Provide the (x, y) coordinate of the cell's center where the given text is located.  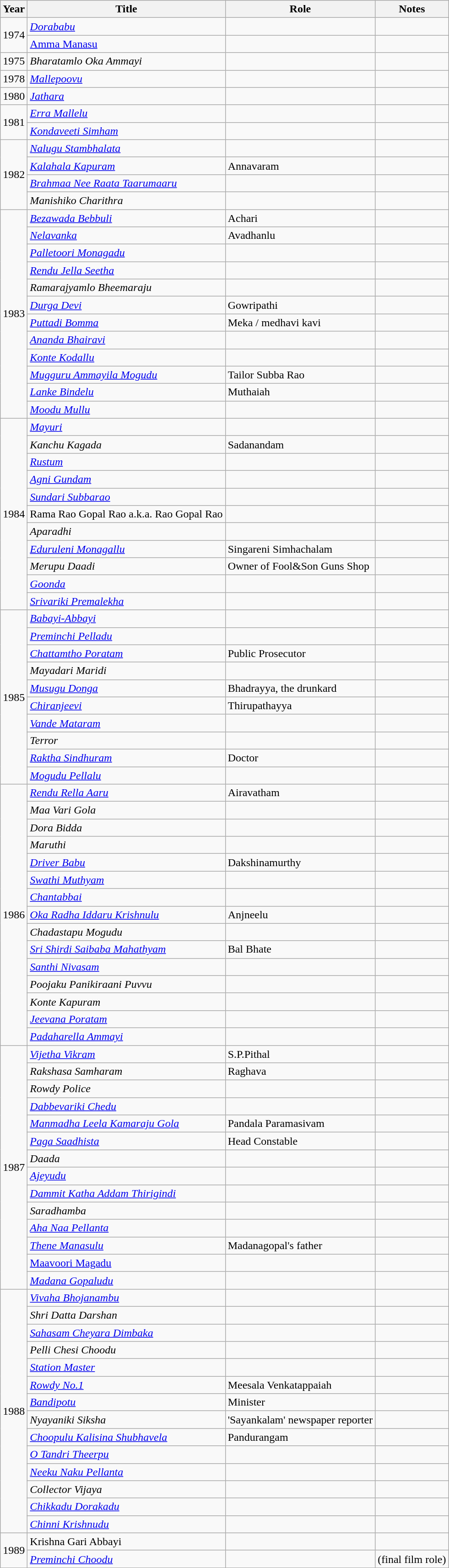
Terror (126, 740)
Jeevana Poratam (126, 1019)
Maavoori Magadu (126, 1263)
1989 (14, 1550)
Merupu Daadi (126, 566)
Kanchu Kagada (126, 444)
Daada (126, 1158)
Meesala Venkatappaiah (300, 1385)
Sundari Subbarao (126, 496)
Palletoori Monagadu (126, 253)
Chadastapu Mogudu (126, 932)
Krishna Gari Abbayi (126, 1541)
1986 (14, 915)
Thirupathayya (300, 706)
Collector Vijaya (126, 1489)
Erra Mallelu (126, 113)
Head Constable (300, 1141)
Mugguru Ammayila Mogudu (126, 375)
Pelli Chesi Choodu (126, 1350)
Notes (412, 9)
Paga Saadhista (126, 1141)
Vivaha Bhojanambu (126, 1298)
Sri Shirdi Saibaba Mahathyam (126, 949)
Bal Bhate (300, 949)
Bharatamlo Oka Ammayi (126, 61)
Preminchi Choodu (126, 1559)
Sahasam Cheyara Dimbaka (126, 1333)
Puttadi Bomma (126, 323)
S.P.Pithal (300, 1054)
Ajeyudu (126, 1176)
1984 (14, 514)
Chikkadu Dorakadu (126, 1507)
Gowripathi (300, 305)
1982 (14, 174)
1981 (14, 122)
Konte Kapuram (126, 1002)
Vande Mataram (126, 723)
Aha Naa Pellanta (126, 1228)
Public Prosecutor (300, 653)
Rakshasa Samharam (126, 1072)
1987 (14, 1167)
Bhadrayya, the drunkard (300, 688)
Bandipotu (126, 1402)
Rendu Jella Seetha (126, 270)
Kondaveeti Simham (126, 131)
Poojaku Panikiraani Puvvu (126, 984)
Moodu Mullu (126, 410)
Pandala Paramasivam (300, 1124)
Swathi Muthyam (126, 880)
Brahmaa Nee Raata Taarumaaru (126, 183)
Manishiko Charithra (126, 200)
Madana Gopaludu (126, 1280)
Mogudu Pellalu (126, 776)
Rama Rao Gopal Rao a.k.a. Rao Gopal Rao (126, 514)
Dabbevariki Chedu (126, 1106)
Airavatham (300, 793)
Chattamtho Poratam (126, 653)
Rendu Rella Aaru (126, 793)
Owner of Fool&Son Guns Shop (300, 566)
Padaharella Ammayi (126, 1036)
Mayuri (126, 427)
Title (126, 9)
Rustum (126, 462)
Mayadari Maridi (126, 671)
Meka / medhavi kavi (300, 323)
Annavaram (300, 166)
Aparadhi (126, 532)
Mallepoovu (126, 79)
Tailor Subba Rao (300, 375)
1988 (14, 1411)
Muthaiah (300, 392)
Chiranjeevi (126, 706)
Chinni Krishnudu (126, 1524)
'Sayankalam' newspaper reporter (300, 1420)
Dakshinamurthy (300, 862)
Manmadha Leela Kamaraju Gola (126, 1124)
1983 (14, 314)
Musugu Donga (126, 688)
Nyayaniki Siksha (126, 1420)
Konte Kodallu (126, 357)
Year (14, 9)
1975 (14, 61)
Amma Manasu (126, 44)
Madanagopal's father (300, 1245)
Agni Gundam (126, 479)
1978 (14, 79)
Singareni Simhachalam (300, 549)
Driver Babu (126, 862)
Preminchi Pelladu (126, 636)
Doctor (300, 758)
Durga Devi (126, 305)
Role (300, 9)
(final film role) (412, 1559)
Bezawada Bebbuli (126, 218)
O Tandri Theerpu (126, 1455)
Dammit Katha Addam Thirigindi (126, 1193)
Rowdy No.1 (126, 1385)
Achari (300, 218)
Jathara (126, 96)
Nalugu Stambhalata (126, 148)
Goonda (126, 584)
Station Master (126, 1368)
Maruthi (126, 845)
Kalahala Kapuram (126, 166)
Avadhanlu (300, 236)
Raktha Sindhuram (126, 758)
Ramarajyamlo Bheemaraju (126, 288)
Nelavanka (126, 236)
Neeku Naku Pellanta (126, 1472)
Thene Manasulu (126, 1245)
Shri Datta Darshan (126, 1315)
Rowdy Police (126, 1089)
Eduruleni Monagallu (126, 549)
Minister (300, 1402)
Pandurangam (300, 1437)
Anjneelu (300, 915)
Babayi-Abbayi (126, 619)
Saradhamba (126, 1211)
Choopulu Kalisina Shubhavela (126, 1437)
Oka Radha Iddaru Krishnulu (126, 915)
Raghava (300, 1072)
Maa Vari Gola (126, 810)
1980 (14, 96)
Santhi Nivasam (126, 967)
Dorababu (126, 27)
1974 (14, 35)
Srivariki Premalekha (126, 601)
Dora Bidda (126, 828)
Vijetha Vikram (126, 1054)
Sadanandam (300, 444)
1985 (14, 697)
Ananda Bhairavi (126, 340)
Chantabbai (126, 897)
Lanke Bindelu (126, 392)
